Extract the (X, Y) coordinate from the center of the cell holding the provided text.  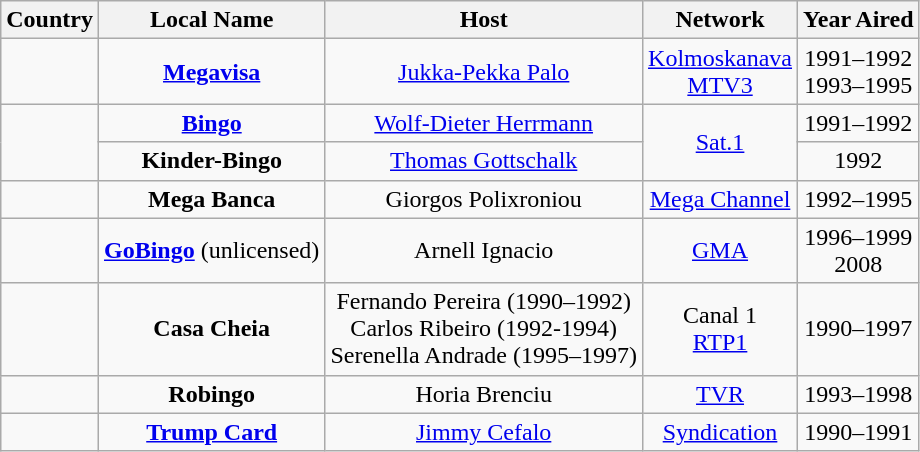
1992 (859, 161)
Network (720, 20)
Host (484, 20)
Horia Brenciu (484, 394)
Wolf-Dieter Herrmann (484, 123)
Trump Card (211, 432)
Thomas Gottschalk (484, 161)
Syndication (720, 432)
Sat.1 (720, 142)
1990–1991 (859, 432)
1993–1998 (859, 394)
Robingo (211, 394)
Jukka-Pekka Palo (484, 72)
1991–1992 (859, 123)
Fernando Pereira (1990–1992)Carlos Ribeiro (1992-1994)Serenella Andrade (1995–1997) (484, 329)
Mega Banca (211, 199)
Casa Cheia (211, 329)
Arnell Ignacio (484, 250)
Year Aired (859, 20)
1996–19992008 (859, 250)
Jimmy Cefalo (484, 432)
Local Name (211, 20)
Country (50, 20)
Mega Channel (720, 199)
Canal 1RTP1 (720, 329)
Megavisa (211, 72)
GoBingo (unlicensed) (211, 250)
KolmoskanavaMTV3 (720, 72)
1992–1995 (859, 199)
1991–19921993–1995 (859, 72)
GMA (720, 250)
TVR (720, 394)
Giorgos Polixroniou (484, 199)
Kinder-Bingo (211, 161)
1990–1997 (859, 329)
Bingo (211, 123)
